Identify which cell holds the provided text, then report its [x, y] central coordinate. 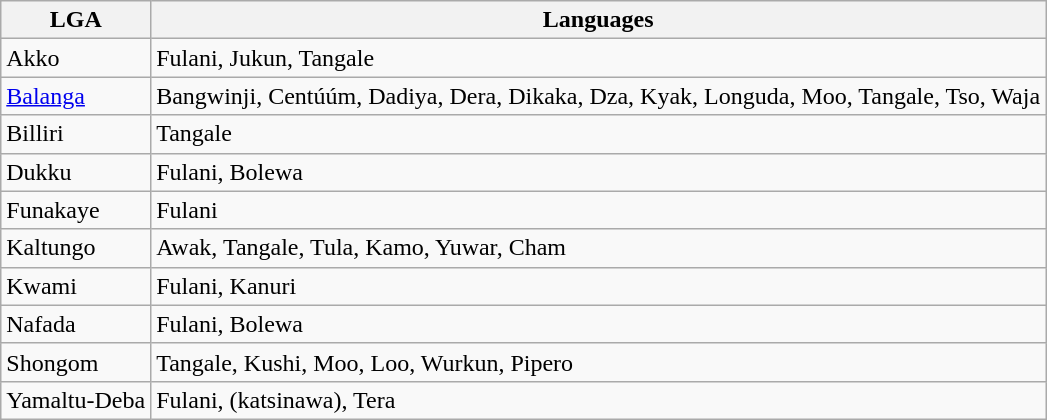
Balanga [76, 96]
Fulani [598, 210]
Yamaltu-Deba [76, 400]
Shongom [76, 362]
Kaltungo [76, 248]
Tangale, Kushi, Moo, Loo, Wurkun, Pipero [598, 362]
Awak, Tangale, Tula, Kamo, Yuwar, Cham [598, 248]
Fulani, Kanuri [598, 286]
Akko [76, 58]
LGA [76, 20]
Tangale [598, 134]
Fulani, Jukun, Tangale [598, 58]
Billiri [76, 134]
Kwami [76, 286]
Fulani, (katsinawa), Tera [598, 400]
Funakaye [76, 210]
Languages [598, 20]
Nafada [76, 324]
Bangwinji, Centúúm, Dadiya, Dera, Dikaka, Dza, Kyak, Longuda, Moo, Tangale, Tso, Waja [598, 96]
Dukku [76, 172]
